Extract the (X, Y) coordinate from the center of the cell holding the provided text.  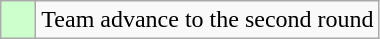
Team advance to the second round (208, 20)
